Search for the cell housing the specified text and yield its [x, y] center coordinate. 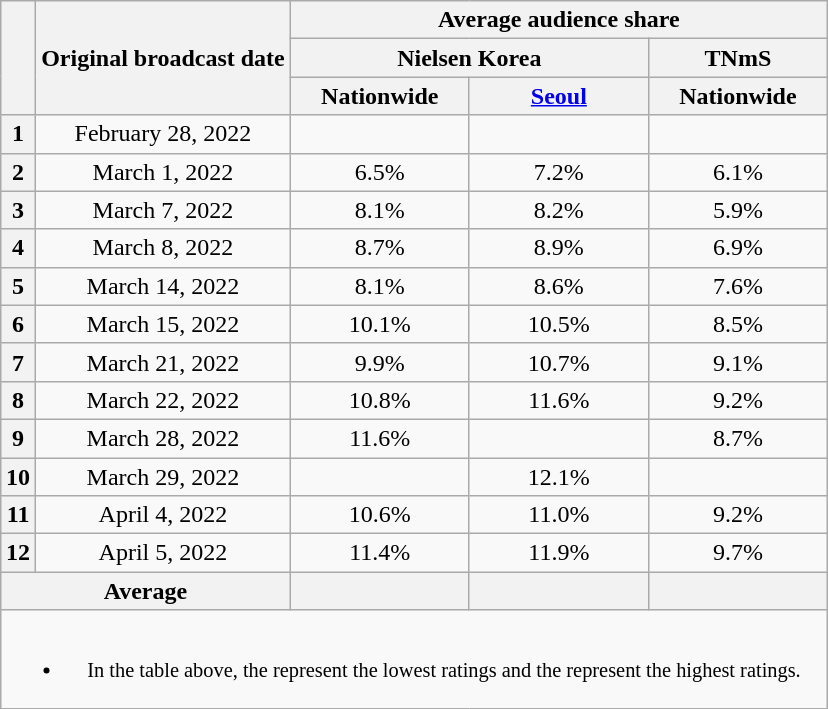
4 [18, 248]
6 [18, 324]
March 14, 2022 [164, 286]
12 [18, 553]
7.6% [738, 286]
10 [18, 477]
April 5, 2022 [164, 553]
2 [18, 172]
April 4, 2022 [164, 515]
6.1% [738, 172]
9 [18, 438]
8.2% [558, 210]
March 8, 2022 [164, 248]
6.5% [380, 172]
1 [18, 134]
12.1% [558, 477]
11 [18, 515]
Average [146, 591]
8.5% [738, 324]
10.7% [558, 362]
8.6% [558, 286]
March 28, 2022 [164, 438]
Nielsen Korea [469, 58]
11.0% [558, 515]
March 22, 2022 [164, 400]
March 7, 2022 [164, 210]
9.9% [380, 362]
March 29, 2022 [164, 477]
8 [18, 400]
10.5% [558, 324]
10.1% [380, 324]
Original broadcast date [164, 58]
March 1, 2022 [164, 172]
March 15, 2022 [164, 324]
7.2% [558, 172]
8.9% [558, 248]
9.1% [738, 362]
5 [18, 286]
10.6% [380, 515]
10.8% [380, 400]
5.9% [738, 210]
7 [18, 362]
Seoul [558, 96]
TNmS [738, 58]
6.9% [738, 248]
11.9% [558, 553]
March 21, 2022 [164, 362]
February 28, 2022 [164, 134]
11.4% [380, 553]
9.7% [738, 553]
Average audience share [558, 20]
In the table above, the represent the lowest ratings and the represent the highest ratings. [414, 659]
3 [18, 210]
